For the text-containing cell, return its midpoint in [x, y] coordinate format. 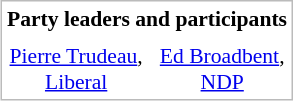
Party leaders and participants [146, 18]
Ed Broadbent, NDP [222, 69]
Pierre Trudeau, Liberal [76, 69]
